Find where the given text appears and provide that cell's center as [x, y] coordinate. 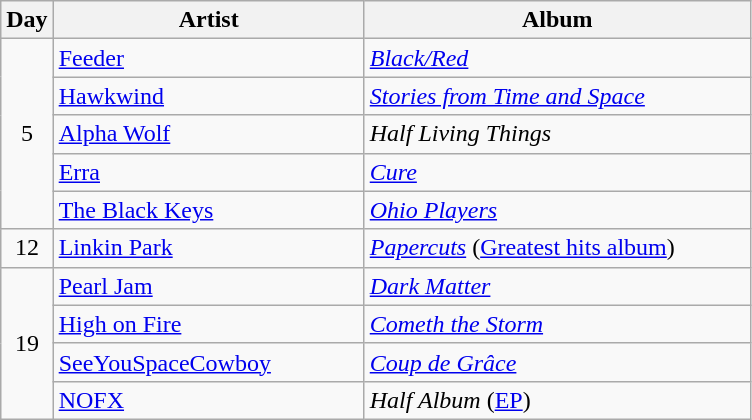
5 [27, 134]
Linkin Park [208, 248]
Day [27, 20]
Papercuts (Greatest hits album) [557, 248]
Pearl Jam [208, 286]
The Black Keys [208, 210]
Half Album (EP) [557, 400]
Erra [208, 172]
Cure [557, 172]
Ohio Players [557, 210]
Half Living Things [557, 134]
Hawkwind [208, 96]
12 [27, 248]
High on Fire [208, 324]
Black/Red [557, 58]
Feeder [208, 58]
Artist [208, 20]
SeeYouSpaceCowboy [208, 362]
19 [27, 343]
NOFX [208, 400]
Alpha Wolf [208, 134]
Dark Matter [557, 286]
Album [557, 20]
Cometh the Storm [557, 324]
Coup de Grâce [557, 362]
Stories from Time and Space [557, 96]
